Return the [X, Y] coordinate for the center point of the cell that contains the specified text.  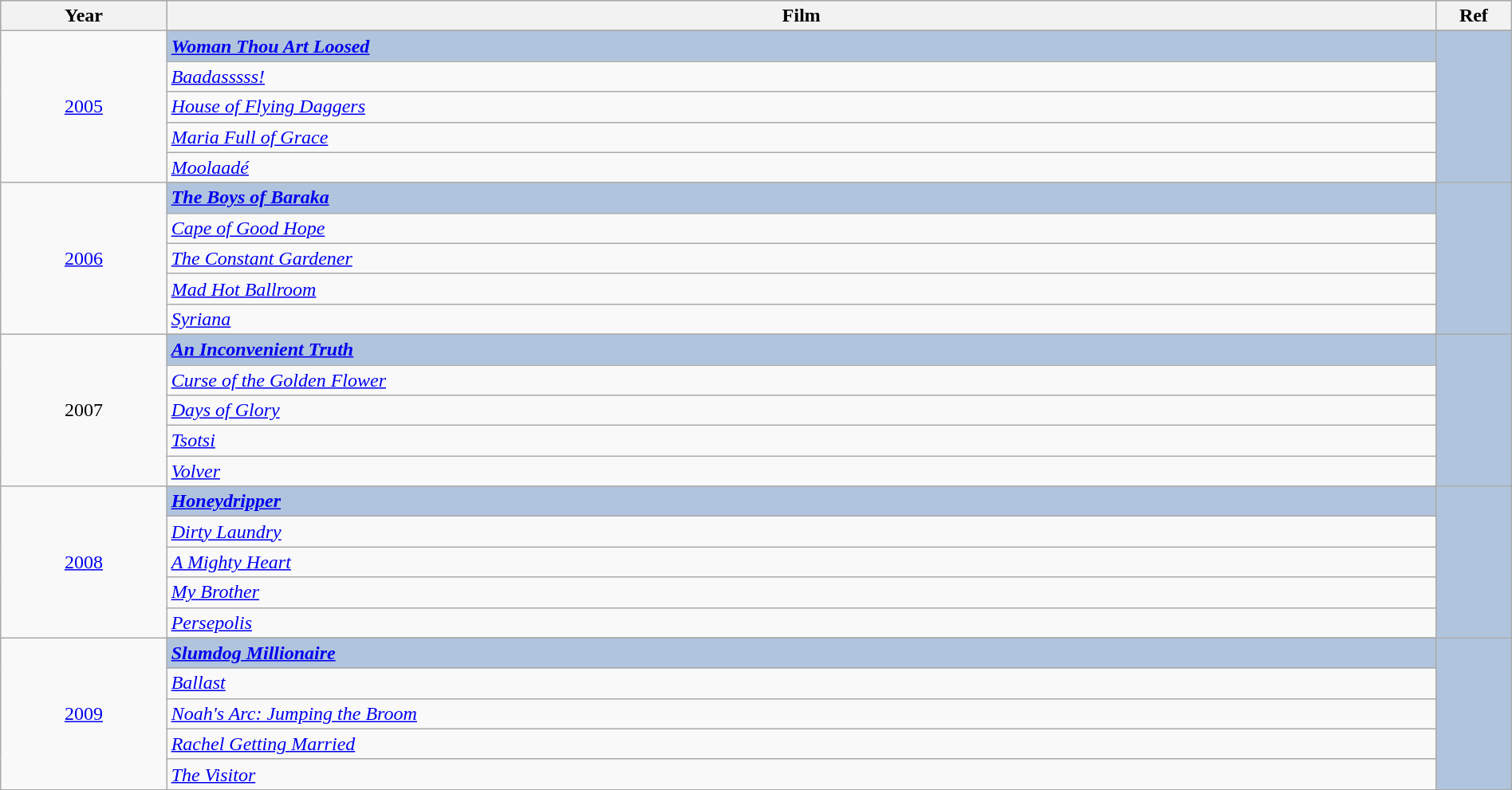
Ballast [801, 683]
Maria Full of Grace [801, 137]
Days of Glory [801, 411]
Volver [801, 471]
Baadasssss! [801, 77]
Dirty Laundry [801, 532]
Mad Hot Ballroom [801, 289]
The Visitor [801, 774]
2006 [84, 258]
2008 [84, 562]
Woman Thou Art Loosed [801, 46]
2005 [84, 107]
Syriana [801, 319]
House of Flying Daggers [801, 107]
2007 [84, 410]
An Inconvenient Truth [801, 349]
Honeydripper [801, 501]
Slumdog Millionaire [801, 653]
2009 [84, 713]
A Mighty Heart [801, 562]
Year [84, 16]
Curse of the Golden Flower [801, 380]
Ref [1474, 16]
Tsotsi [801, 441]
My Brother [801, 592]
The Boys of Baraka [801, 198]
Cape of Good Hope [801, 228]
Moolaadé [801, 167]
Rachel Getting Married [801, 744]
Noah's Arc: Jumping the Broom [801, 713]
The Constant Gardener [801, 258]
Film [801, 16]
Persepolis [801, 623]
